Capture the cell that displays the provided text and extract its (x, y) central coordinate. 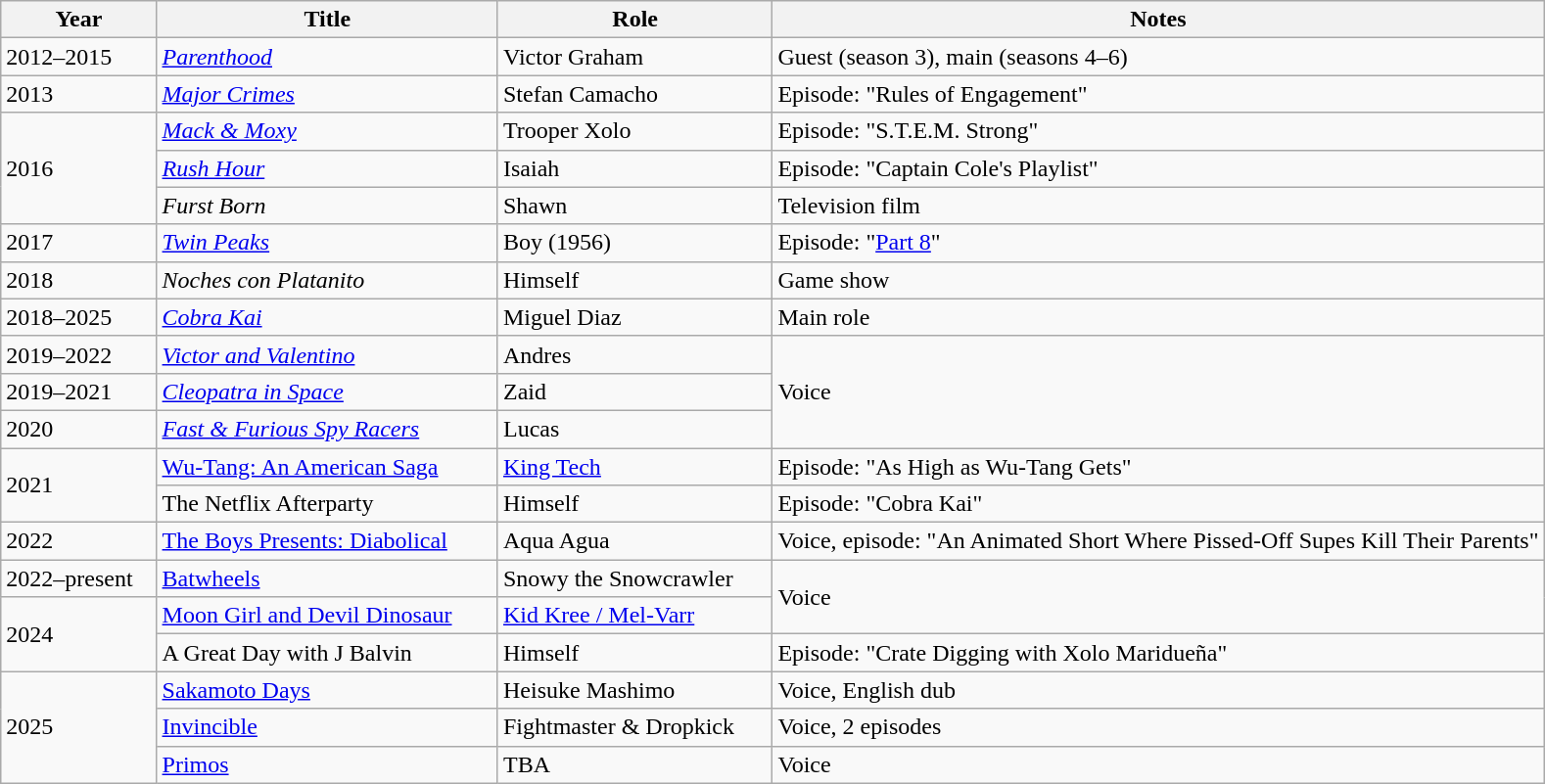
Major Crimes (327, 94)
Episode: "Crate Digging with Xolo Maridueña" (1158, 653)
2020 (78, 429)
Boy (1956) (634, 243)
Snowy the Snowcrawler (634, 578)
Fightmaster & Dropkick (634, 727)
Episode: "Captain Cole's Playlist" (1158, 168)
Year (78, 20)
Guest (season 3), main (seasons 4–6) (1158, 57)
The Boys Presents: Diabolical (327, 541)
Aqua Agua (634, 541)
Isaiah (634, 168)
Wu-Tang: An American Saga (327, 467)
2025 (78, 727)
Voice, English dub (1158, 690)
Invincible (327, 727)
2019–2021 (78, 392)
2018 (78, 280)
Cobra Kai (327, 317)
Shawn (634, 206)
Twin Peaks (327, 243)
Fast & Furious Spy Racers (327, 429)
Episode: "Cobra Kai" (1158, 504)
Title (327, 20)
Victor Graham (634, 57)
Voice, 2 episodes (1158, 727)
Lucas (634, 429)
Episode: "Rules of Engagement" (1158, 94)
Stefan Camacho (634, 94)
Trooper Xolo (634, 131)
Cleopatra in Space (327, 392)
Miguel Diaz (634, 317)
TBA (634, 764)
Rush Hour (327, 168)
Main role (1158, 317)
2021 (78, 485)
Heisuke Mashimo (634, 690)
Noches con Platanito (327, 280)
A Great Day with J Balvin (327, 653)
Zaid (634, 392)
2012–2015 (78, 57)
The Netflix Afterparty (327, 504)
Notes (1158, 20)
Primos (327, 764)
Episode: "Part 8" (1158, 243)
2018–2025 (78, 317)
2019–2022 (78, 354)
2022–present (78, 578)
Andres (634, 354)
Mack & Moxy (327, 131)
Moon Girl and Devil Dinosaur (327, 616)
Episode: "S.T.E.M. Strong" (1158, 131)
2024 (78, 634)
Episode: "As High as Wu-Tang Gets" (1158, 467)
2022 (78, 541)
2013 (78, 94)
Victor and Valentino (327, 354)
2016 (78, 168)
Game show (1158, 280)
Television film (1158, 206)
Parenthood (327, 57)
Sakamoto Days (327, 690)
Furst Born (327, 206)
Voice, episode: "An Animated Short Where Pissed-Off Supes Kill Their Parents" (1158, 541)
Kid Kree / Mel-Varr (634, 616)
2017 (78, 243)
Role (634, 20)
King Tech (634, 467)
Batwheels (327, 578)
